Return (X, Y) of the center of cell containing provided text 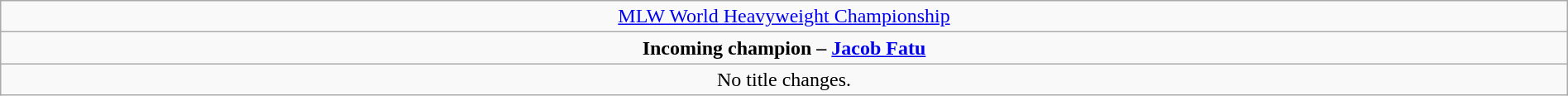
No title changes. (784, 79)
MLW World Heavyweight Championship (784, 17)
Incoming champion – Jacob Fatu (784, 48)
